Detect which cell encompasses the target text, then output its (x, y) center coordinate. 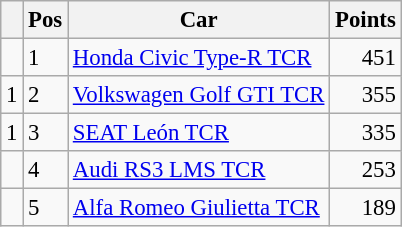
4 (46, 170)
355 (366, 95)
5 (46, 208)
Pos (46, 20)
253 (366, 170)
Volkswagen Golf GTI TCR (199, 95)
335 (366, 133)
Alfa Romeo Giulietta TCR (199, 208)
Honda Civic Type-R TCR (199, 58)
3 (46, 133)
451 (366, 58)
Audi RS3 LMS TCR (199, 170)
2 (46, 95)
SEAT León TCR (199, 133)
189 (366, 208)
Car (199, 20)
Points (366, 20)
